Provide the (X, Y) coordinate of the cell's center where the given text is located.  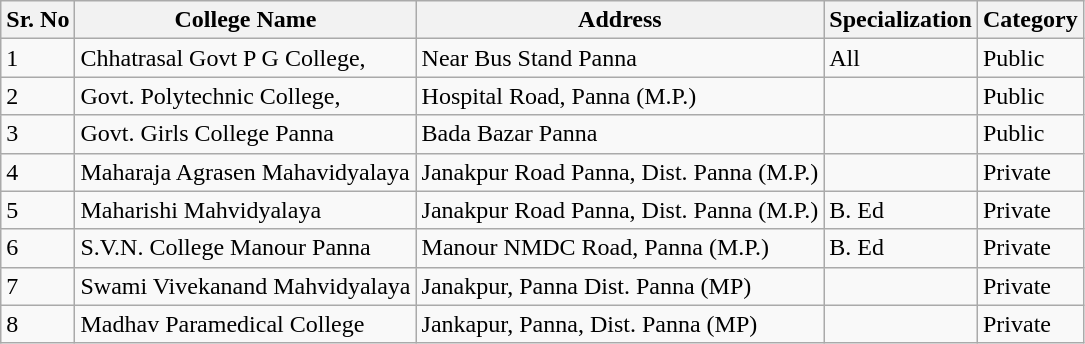
1 (38, 58)
Address (620, 20)
Jankapur, Panna, Dist. Panna (MP) (620, 324)
Madhav Paramedical College (246, 324)
Sr. No (38, 20)
8 (38, 324)
S.V.N. College Manour Panna (246, 248)
Chhatrasal Govt P G College, (246, 58)
Swami Vivekanand Mahvidyalaya (246, 286)
Specialization (901, 20)
7 (38, 286)
Maharishi Mahvidyalaya (246, 210)
Near Bus Stand Panna (620, 58)
4 (38, 172)
Janakpur, Panna Dist. Panna (MP) (620, 286)
3 (38, 134)
College Name (246, 20)
Category (1030, 20)
Maharaja Agrasen Mahavidyalaya (246, 172)
2 (38, 96)
5 (38, 210)
All (901, 58)
Manour NMDC Road, Panna (M.P.) (620, 248)
Govt. Girls College Panna (246, 134)
6 (38, 248)
Bada Bazar Panna (620, 134)
Hospital Road, Panna (M.P.) (620, 96)
Govt. Polytechnic College, (246, 96)
